From the cell containing the given text, extract its center point as [X, Y] coordinate. 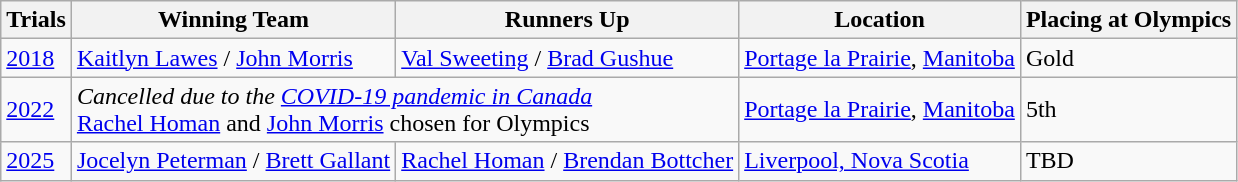
Liverpool, Nova Scotia [880, 161]
Rachel Homan / Brendan Bottcher [568, 161]
Location [880, 20]
Kaitlyn Lawes / John Morris [233, 58]
Runners Up [568, 20]
Cancelled due to the COVID-19 pandemic in Canada Rachel Homan and John Morris chosen for Olympics [404, 110]
2025 [36, 161]
5th [1128, 110]
2022 [36, 110]
Val Sweeting / Brad Gushue [568, 58]
Trials [36, 20]
Jocelyn Peterman / Brett Gallant [233, 161]
Winning Team [233, 20]
Placing at Olympics [1128, 20]
Gold [1128, 58]
TBD [1128, 161]
2018 [36, 58]
